Output the [x, y] coordinate of the center of the cell containing the given text.  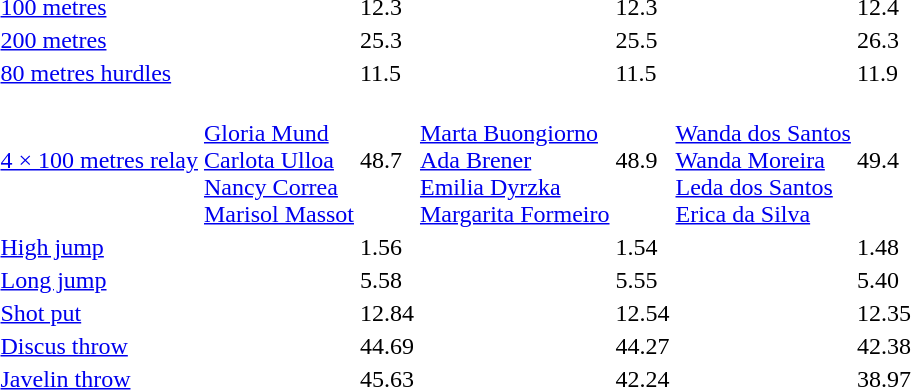
48.9 [642, 160]
Marta Buongiorno Ada Brener Emilia Dyrzka Margarita Formeiro [514, 160]
25.3 [386, 40]
1.54 [642, 247]
25.5 [642, 40]
5.58 [386, 280]
1.56 [386, 247]
48.7 [386, 160]
12.54 [642, 313]
Wanda dos Santos Wanda Moreira Leda dos Santos Erica da Silva [763, 160]
12.84 [386, 313]
5.55 [642, 280]
44.69 [386, 346]
Gloria Mund Carlota Ulloa Nancy Correa Marisol Massot [278, 160]
44.27 [642, 346]
